From the cell containing the given text, extract its center point as [x, y] coordinate. 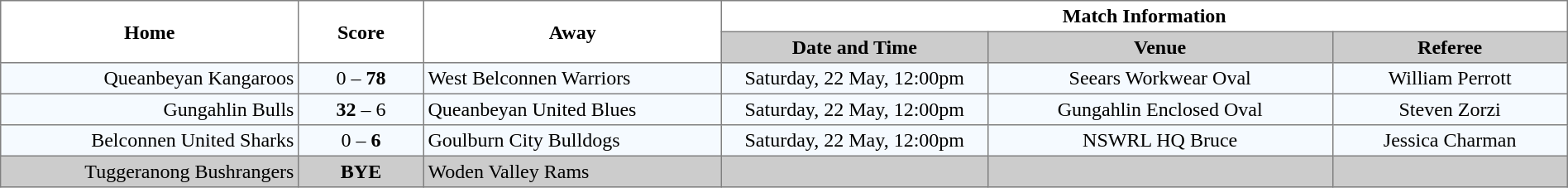
Goulburn City Bulldogs [572, 141]
Steven Zorzi [1450, 109]
Jessica Charman [1450, 141]
Tuggeranong Bushrangers [150, 171]
West Belconnen Warriors [572, 79]
Referee [1450, 47]
Away [572, 31]
0 – 78 [361, 79]
BYE [361, 171]
Gungahlin Bulls [150, 109]
Venue [1159, 47]
Queanbeyan Kangaroos [150, 79]
0 – 6 [361, 141]
32 – 6 [361, 109]
Woden Valley Rams [572, 171]
Date and Time [854, 47]
NSWRL HQ Bruce [1159, 141]
William Perrott [1450, 79]
Home [150, 31]
Belconnen United Sharks [150, 141]
Queanbeyan United Blues [572, 109]
Gungahlin Enclosed Oval [1159, 109]
Match Information [1145, 17]
Seears Workwear Oval [1159, 79]
Score [361, 31]
